Determine the [X, Y] coordinate at the center of the cell enclosing the given text.  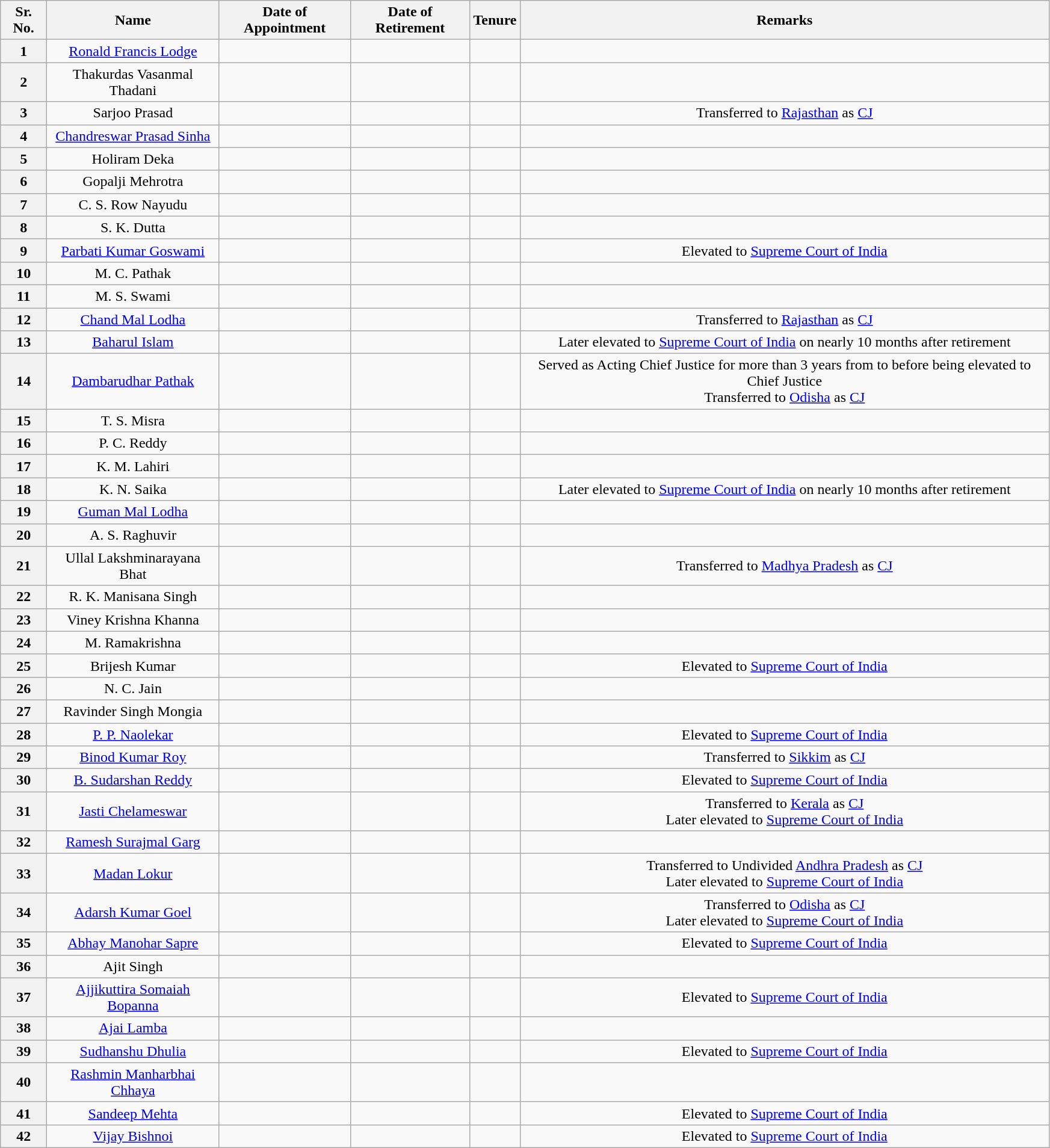
27 [24, 711]
14 [24, 381]
Binod Kumar Roy [133, 758]
C. S. Row Nayudu [133, 205]
33 [24, 874]
6 [24, 182]
37 [24, 998]
34 [24, 912]
20 [24, 535]
Ullal Lakshminarayana Bhat [133, 566]
Thakurdas Vasanmal Thadani [133, 82]
M. C. Pathak [133, 273]
24 [24, 643]
1 [24, 51]
Transferred to Sikkim as CJ [785, 758]
10 [24, 273]
Ravinder Singh Mongia [133, 711]
P. C. Reddy [133, 443]
Rashmin Manharbhai Chhaya [133, 1082]
Adarsh Kumar Goel [133, 912]
Date of Retirement [410, 20]
Parbati Kumar Goswami [133, 250]
Ronald Francis Lodge [133, 51]
Guman Mal Lodha [133, 512]
P. P. Naolekar [133, 735]
T. S. Misra [133, 421]
Transferred to Kerala as CJ Later elevated to Supreme Court of India [785, 811]
Brijesh Kumar [133, 665]
M. S. Swami [133, 296]
42 [24, 1136]
41 [24, 1113]
Vijay Bishnoi [133, 1136]
2 [24, 82]
Chandreswar Prasad Sinha [133, 136]
28 [24, 735]
Sudhanshu Dhulia [133, 1051]
Dambarudhar Pathak [133, 381]
Ajjikuttira Somaiah Bopanna [133, 998]
16 [24, 443]
30 [24, 780]
19 [24, 512]
29 [24, 758]
Abhay Manohar Sapre [133, 943]
Viney Krishna Khanna [133, 620]
Ajai Lamba [133, 1028]
38 [24, 1028]
A. S. Raghuvir [133, 535]
M. Ramakrishna [133, 643]
Holiram Deka [133, 159]
N. C. Jain [133, 688]
25 [24, 665]
22 [24, 597]
15 [24, 421]
Chand Mal Lodha [133, 319]
7 [24, 205]
9 [24, 250]
Transferred to Odisha as CJ Later elevated to Supreme Court of India [785, 912]
K. M. Lahiri [133, 466]
3 [24, 113]
Transferred to Madhya Pradesh as CJ [785, 566]
Tenure [495, 20]
40 [24, 1082]
Sr. No. [24, 20]
Jasti Chelameswar [133, 811]
13 [24, 342]
12 [24, 319]
31 [24, 811]
S. K. Dutta [133, 227]
32 [24, 842]
Ajit Singh [133, 966]
Served as Acting Chief Justice for more than 3 years from to before being elevated to Chief Justice Transferred to Odisha as CJ [785, 381]
39 [24, 1051]
B. Sudarshan Reddy [133, 780]
Gopalji Mehrotra [133, 182]
26 [24, 688]
Sarjoo Prasad [133, 113]
35 [24, 943]
5 [24, 159]
36 [24, 966]
R. K. Manisana Singh [133, 597]
Sandeep Mehta [133, 1113]
11 [24, 296]
Madan Lokur [133, 874]
Baharul Islam [133, 342]
8 [24, 227]
4 [24, 136]
K. N. Saika [133, 489]
Name [133, 20]
Transferred to Undivided Andhra Pradesh as CJ Later elevated to Supreme Court of India [785, 874]
Remarks [785, 20]
18 [24, 489]
23 [24, 620]
Date of Appointment [285, 20]
17 [24, 466]
21 [24, 566]
Ramesh Surajmal Garg [133, 842]
